Pinpoint the cell where the given text exists, returning its [x, y] midpoint coordinate. 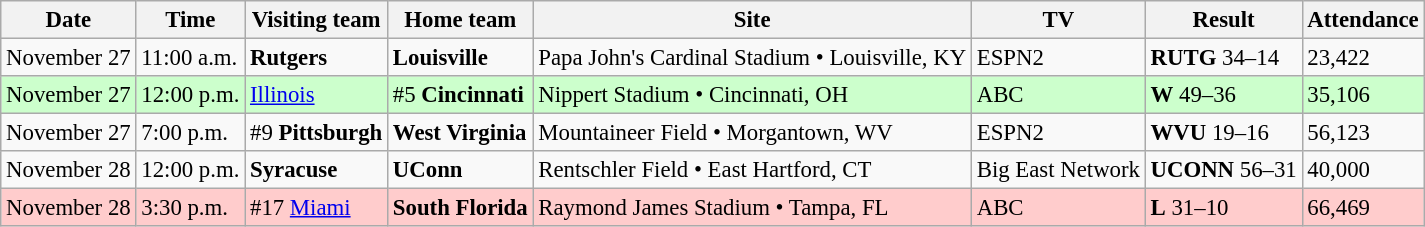
40,000 [1363, 170]
Site [752, 20]
35,106 [1363, 95]
Result [1224, 20]
Time [190, 20]
Rentschler Field • East Hartford, CT [752, 170]
#17 Miami [316, 208]
7:00 p.m. [190, 133]
Louisville [460, 58]
3:30 p.m. [190, 208]
W 49–36 [1224, 95]
Papa John's Cardinal Stadium • Louisville, KY [752, 58]
Home team [460, 20]
RUTG 34–14 [1224, 58]
23,422 [1363, 58]
L 31–10 [1224, 208]
South Florida [460, 208]
Visiting team [316, 20]
UConn [460, 170]
West Virginia [460, 133]
UCONN 56–31 [1224, 170]
Date [68, 20]
56,123 [1363, 133]
Illinois [316, 95]
#9 Pittsburgh [316, 133]
66,469 [1363, 208]
11:00 a.m. [190, 58]
Attendance [1363, 20]
Rutgers [316, 58]
Raymond James Stadium • Tampa, FL [752, 208]
#5 Cincinnati [460, 95]
WVU 19–16 [1224, 133]
TV [1058, 20]
Syracuse [316, 170]
Mountaineer Field • Morgantown, WV [752, 133]
Big East Network [1058, 170]
Nippert Stadium • Cincinnati, OH [752, 95]
